Determine the [x, y] coordinate at the center of the cell enclosing the given text.  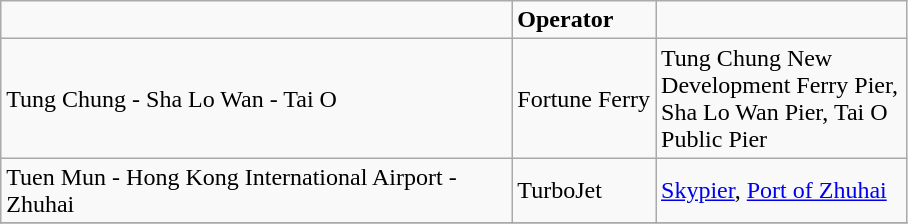
Tung Chung New Development Ferry Pier, Sha Lo Wan Pier, Tai O Public Pier [782, 98]
Operator [584, 20]
TurboJet [584, 190]
Tung Chung - Sha Lo Wan - Tai O [256, 98]
Tuen Mun - Hong Kong International Airport - Zhuhai [256, 190]
Fortune Ferry [584, 98]
Skypier, Port of Zhuhai [782, 190]
